Scan for the cell matching the given text and deliver its (X, Y) coordinate at center. 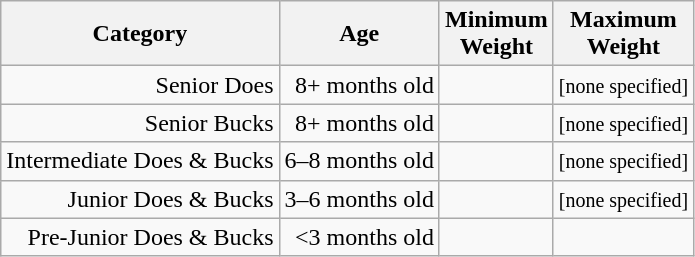
3–6 months old (359, 199)
<3 months old (359, 237)
MinimumWeight (496, 34)
Intermediate Does & Bucks (140, 161)
6–8 months old (359, 161)
Category (140, 34)
Pre-Junior Does & Bucks (140, 237)
Age (359, 34)
Senior Bucks (140, 123)
Junior Does & Bucks (140, 199)
Senior Does (140, 85)
MaximumWeight (623, 34)
